From the cell containing the given text, extract its center point as [X, Y] coordinate. 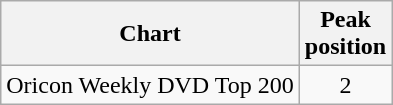
2 [345, 85]
Peakposition [345, 34]
Chart [150, 34]
Oricon Weekly DVD Top 200 [150, 85]
